Extract the (x, y) coordinate from the center of the cell holding the provided text.  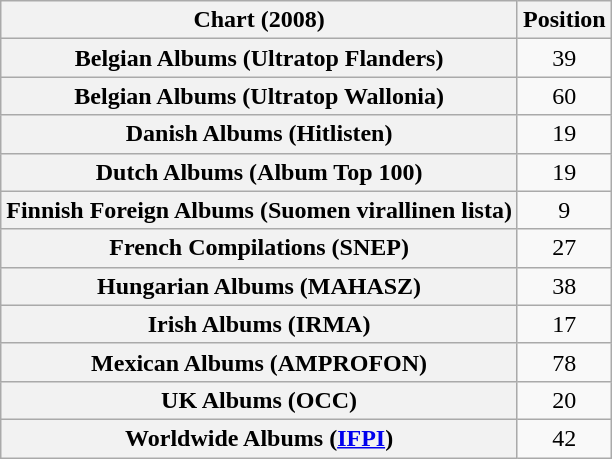
Irish Albums (IRMA) (260, 324)
9 (564, 210)
French Compilations (SNEP) (260, 248)
60 (564, 96)
20 (564, 400)
78 (564, 362)
Finnish Foreign Albums (Suomen virallinen lista) (260, 210)
Mexican Albums (AMPROFON) (260, 362)
Hungarian Albums (MAHASZ) (260, 286)
Danish Albums (Hitlisten) (260, 134)
27 (564, 248)
39 (564, 58)
Position (564, 20)
Belgian Albums (Ultratop Flanders) (260, 58)
UK Albums (OCC) (260, 400)
Belgian Albums (Ultratop Wallonia) (260, 96)
42 (564, 438)
Dutch Albums (Album Top 100) (260, 172)
Chart (2008) (260, 20)
Worldwide Albums (IFPI) (260, 438)
17 (564, 324)
38 (564, 286)
